Return the [x, y] coordinate for the center point of the cell that contains the specified text.  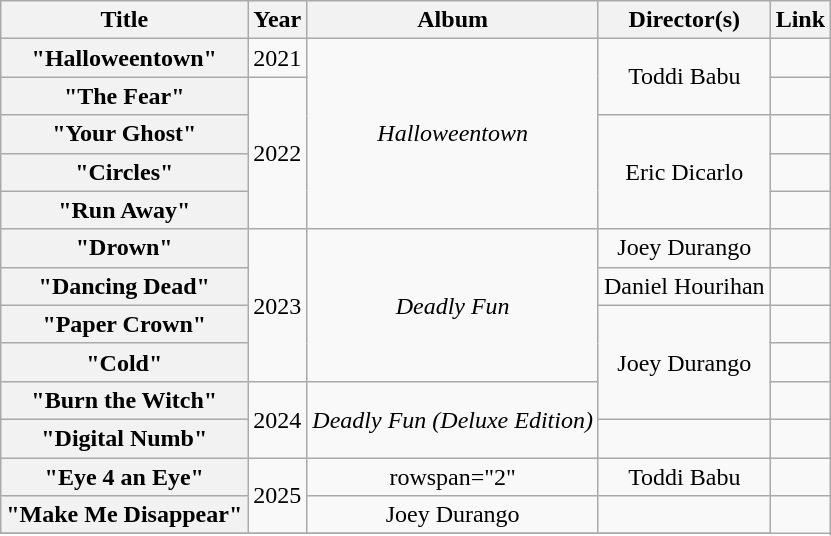
2022 [278, 153]
"Paper Crown" [124, 324]
rowspan="2" [453, 477]
"Drown" [124, 248]
2021 [278, 58]
Eric Dicarlo [684, 172]
"Eye 4 an Eye" [124, 477]
Halloweentown [453, 134]
Director(s) [684, 20]
"Make Me Disappear" [124, 515]
"Dancing Dead" [124, 286]
2024 [278, 419]
Deadly Fun [453, 305]
"Run Away" [124, 210]
Year [278, 20]
"Circles" [124, 172]
2025 [278, 496]
"Digital Numb" [124, 438]
Album [453, 20]
"Halloweentown" [124, 58]
Daniel Hourihan [684, 286]
2023 [278, 305]
"Your Ghost" [124, 134]
"Cold" [124, 362]
"Burn the Witch" [124, 400]
"The Fear" [124, 96]
Deadly Fun (Deluxe Edition) [453, 419]
Title [124, 20]
Link [800, 20]
